Locate the cell with the specified text and output its (x, y) center coordinate. 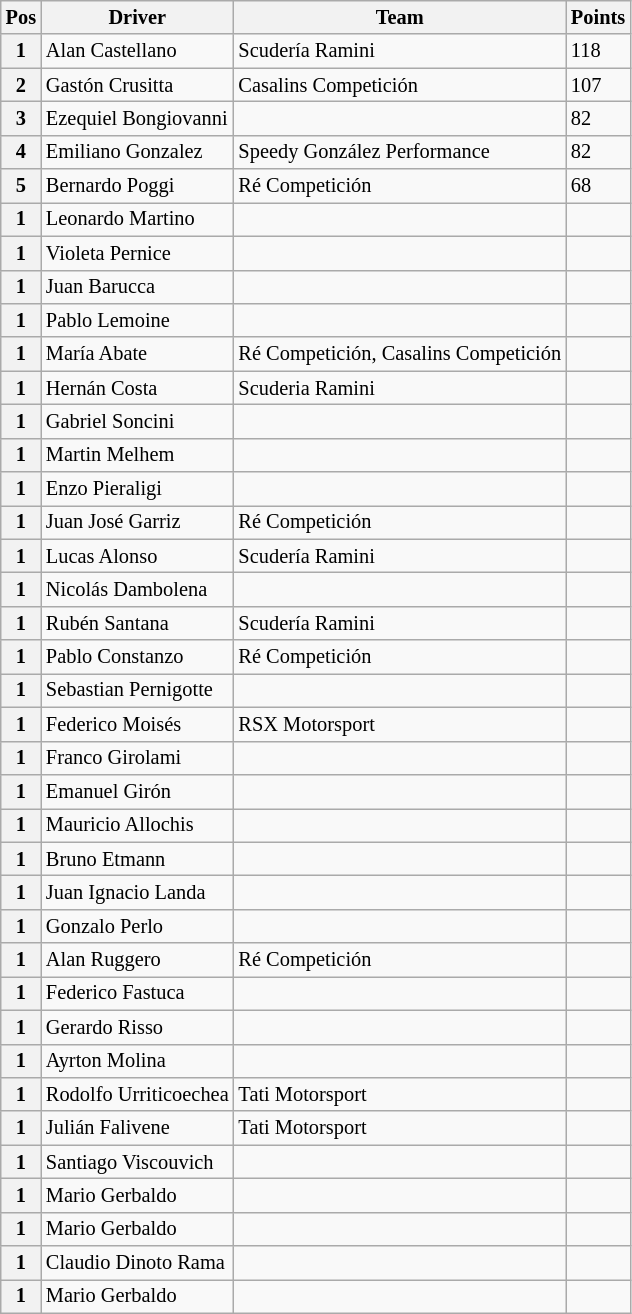
Federico Moisés (138, 724)
Leonardo Martino (138, 219)
Pos (21, 17)
Emiliano Gonzalez (138, 152)
Franco Girolami (138, 758)
Lucas Alonso (138, 556)
Points (598, 17)
Ezequiel Bongiovanni (138, 118)
Gastón Crusitta (138, 85)
Juan Ignacio Landa (138, 892)
Ré Competición, Casalins Competición (400, 354)
Emanuel Girón (138, 791)
3 (21, 118)
Federico Fastuca (138, 993)
Rubén Santana (138, 623)
Casalins Competición (400, 85)
Driver (138, 17)
Mauricio Allochis (138, 825)
107 (598, 85)
4 (21, 152)
RSX Motorsport (400, 724)
Scuderia Ramini (400, 388)
Ayrton Molina (138, 1061)
Rodolfo Urriticoechea (138, 1094)
Alan Castellano (138, 51)
2 (21, 85)
Bernardo Poggi (138, 186)
Martin Melhem (138, 455)
Sebastian Pernigotte (138, 690)
Violeta Pernice (138, 253)
Pablo Constanzo (138, 657)
Juan Barucca (138, 287)
Gabriel Soncini (138, 421)
Speedy González Performance (400, 152)
Team (400, 17)
Pablo Lemoine (138, 320)
Enzo Pieraligi (138, 489)
68 (598, 186)
Juan José Garriz (138, 522)
María Abate (138, 354)
Gerardo Risso (138, 1027)
Nicolás Dambolena (138, 589)
Bruno Etmann (138, 859)
Gonzalo Perlo (138, 926)
Alan Ruggero (138, 960)
118 (598, 51)
Claudio Dinoto Rama (138, 1263)
Santiago Viscouvich (138, 1162)
Hernán Costa (138, 388)
5 (21, 186)
Julián Falivene (138, 1128)
